Identify which cell holds the provided text, then report its [X, Y] central coordinate. 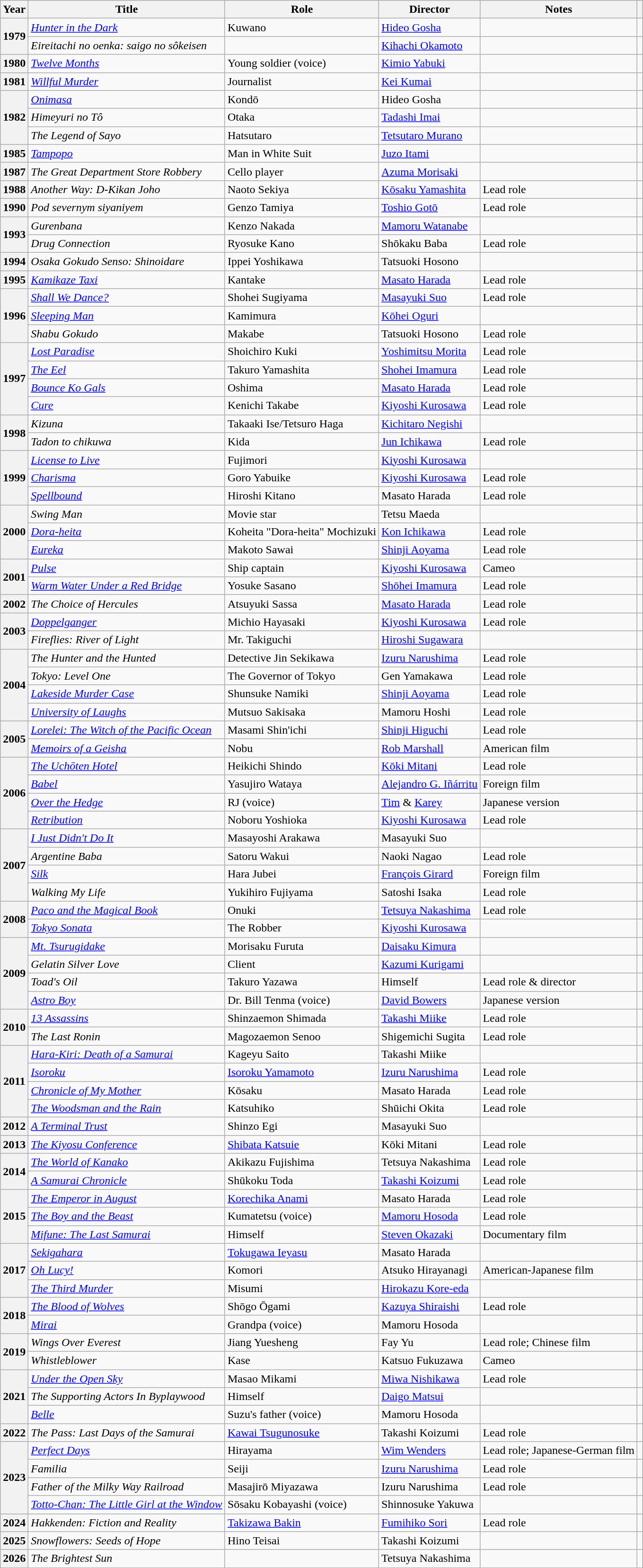
Hara-Kiri: Death of a Samurai [127, 1054]
Tokugawa Ieyasu [302, 1252]
Kenichi Takabe [302, 406]
Shigemichi Sugita [430, 1036]
Memoirs of a Geisha [127, 748]
2019 [14, 1351]
Eireitachi no oenka: saigo no sôkeisen [127, 45]
Kondō [302, 99]
The Choice of Hercules [127, 604]
Sleeping Man [127, 316]
Charisma [127, 478]
Shinji Higuchi [430, 730]
Masami Shin'ichi [302, 730]
Magozaemon Senoo [302, 1036]
Takuro Yamashita [302, 370]
Shinzaemon Shimada [302, 1018]
Title [127, 9]
Goro Yabuike [302, 478]
Oh Lucy! [127, 1270]
Shohei Sugiyama [302, 298]
Kuwano [302, 27]
Eureka [127, 550]
1985 [14, 153]
Client [302, 964]
Kōsaku Yamashita [430, 189]
Lakeside Murder Case [127, 694]
The Great Department Store Robbery [127, 171]
Kōhei Oguri [430, 316]
Familia [127, 1469]
Cure [127, 406]
Totto-Chan: The Little Girl at the Window [127, 1505]
Seiji [302, 1469]
Fay Yu [430, 1342]
2008 [14, 919]
Fujimori [302, 460]
Fireflies: River of Light [127, 640]
Hino Teisai [302, 1541]
Shōkaku Baba [430, 244]
2006 [14, 793]
François Girard [430, 874]
1994 [14, 262]
Movie star [302, 514]
Hiroshi Kitano [302, 496]
Babel [127, 784]
Shūichi Okita [430, 1108]
Tetsu Maeda [430, 514]
2014 [14, 1171]
Shibata Katsuie [302, 1144]
1997 [14, 379]
Mr. Takiguchi [302, 640]
Masayoshi Arakawa [302, 838]
Tokyo Sonata [127, 928]
Shunsuke Namiki [302, 694]
1982 [14, 117]
Father of the Milky Way Railroad [127, 1487]
Toad's Oil [127, 982]
Paco and the Magical Book [127, 910]
Takaaki Ise/Tetsuro Haga [302, 424]
Wim Wenders [430, 1451]
Masajirō Miyazawa [302, 1487]
Heikichi Shindo [302, 766]
Snowflowers: Seeds of Hope [127, 1541]
Michio Hayasaki [302, 622]
Twelve Months [127, 63]
Suzu's father (voice) [302, 1415]
Shoichiro Kuki [302, 352]
Hiroshi Sugawara [430, 640]
Pulse [127, 568]
Wings Over Everest [127, 1342]
Himeyuri no Tô [127, 117]
2001 [14, 577]
Year [14, 9]
Osaka Gokudo Senso: Shinoidare [127, 262]
Shall We Dance? [127, 298]
Alejandro G. Iñárritu [430, 784]
Retribution [127, 820]
Over the Hedge [127, 802]
2026 [14, 1559]
Lead role; Chinese film [559, 1342]
Hara Jubei [302, 874]
Shūkoku Toda [302, 1180]
The Kiyosu Conference [127, 1144]
Tetsutaro Murano [430, 135]
Fumihiko Sori [430, 1523]
2017 [14, 1270]
1980 [14, 63]
The Pass: Last Days of the Samurai [127, 1433]
License to Live [127, 460]
Katsuo Fukuzawa [430, 1360]
Kizuna [127, 424]
Morisaku Furuta [302, 946]
Naoto Sekiya [302, 189]
2004 [14, 685]
Cello player [302, 171]
Misumi [302, 1288]
Steven Okazaki [430, 1234]
2023 [14, 1478]
Kazumi Kurigami [430, 964]
Akikazu Fujishima [302, 1162]
Shohei Imamura [430, 370]
Drug Connection [127, 244]
David Bowers [430, 1000]
Kimio Yabuki [430, 63]
Sekigahara [127, 1252]
Komori [302, 1270]
Kamikaze Taxi [127, 280]
Kōsaku [302, 1090]
Takizawa Bakin [302, 1523]
Tokyo: Level One [127, 676]
Tadon to chikuwa [127, 442]
The Blood of Wolves [127, 1306]
Ippei Yoshikawa [302, 262]
Kawai Tsugunosuke [302, 1433]
Jun Ichikawa [430, 442]
Toshio Gotō [430, 207]
Yasujiro Wataya [302, 784]
Journalist [302, 81]
Ryosuke Kano [302, 244]
1998 [14, 433]
Documentary film [559, 1234]
Pod severnym siyaniyem [127, 207]
Korechika Anami [302, 1198]
Jiang Yuesheng [302, 1342]
Oshima [302, 388]
Bounce Ko Gals [127, 388]
Willful Murder [127, 81]
Kichitaro Negishi [430, 424]
Tadashi Imai [430, 117]
Dr. Bill Tenma (voice) [302, 1000]
The Boy and the Beast [127, 1216]
Kihachi Okamoto [430, 45]
Kenzo Nakada [302, 226]
1996 [14, 316]
2007 [14, 865]
Satoshi Isaka [430, 892]
2002 [14, 604]
Tampopo [127, 153]
Belle [127, 1415]
The Woodsman and the Rain [127, 1108]
Satoru Wakui [302, 856]
Lorelei: The Witch of the Pacific Ocean [127, 730]
Shōgo Ōgami [302, 1306]
Walking My Life [127, 892]
Hirokazu Kore-eda [430, 1288]
A Terminal Trust [127, 1126]
A Samurai Chronicle [127, 1180]
Atsuyuki Sassa [302, 604]
1987 [14, 171]
The Robber [302, 928]
Yoshimitsu Morita [430, 352]
Kantake [302, 280]
Doppelganger [127, 622]
Chronicle of My Mother [127, 1090]
2010 [14, 1027]
1988 [14, 189]
Detective Jin Sekikawa [302, 658]
2009 [14, 973]
Young soldier (voice) [302, 63]
2024 [14, 1523]
2003 [14, 631]
The Third Murder [127, 1288]
Dora-heita [127, 532]
Shinnosuke Yakuwa [430, 1505]
Shinzo Egi [302, 1126]
Kazuya Shiraishi [430, 1306]
Daigo Matsui [430, 1397]
Role [302, 9]
Azuma Morisaki [430, 171]
The Uchōten Hotel [127, 766]
2018 [14, 1315]
Gurenbana [127, 226]
Grandpa (voice) [302, 1324]
Yukihiro Fujiyama [302, 892]
Spellbound [127, 496]
Isoroku Yamamoto [302, 1072]
Katsuhiko [302, 1108]
Nobu [302, 748]
Juzo Itami [430, 153]
Makabe [302, 334]
Mt. Tsurugidake [127, 946]
Noboru Yoshioka [302, 820]
I Just Didn't Do It [127, 838]
Miwa Nishikawa [430, 1379]
2005 [14, 739]
Otaka [302, 117]
Onimasa [127, 99]
American-Japanese film [559, 1270]
2013 [14, 1144]
Whistleblower [127, 1360]
Astro Boy [127, 1000]
The Brightest Sun [127, 1559]
Lost Paradise [127, 352]
Shabu Gokudo [127, 334]
2000 [14, 532]
The Governor of Tokyo [302, 676]
1993 [14, 235]
1999 [14, 478]
Isoroku [127, 1072]
Rob Marshall [430, 748]
Mutsuo Sakisaka [302, 712]
Hatsutaro [302, 135]
The Emperor in August [127, 1198]
Hunter in the Dark [127, 27]
RJ (voice) [302, 802]
1995 [14, 280]
Daisaku Kimura [430, 946]
The World of Kanako [127, 1162]
Masao Mikami [302, 1379]
The Last Ronin [127, 1036]
Naoki Nagao [430, 856]
The Eel [127, 370]
2015 [14, 1216]
Yosuke Sasano [302, 586]
Notes [559, 9]
Kei Kumai [430, 81]
Lead role & director [559, 982]
Kamimura [302, 316]
Atsuko Hirayanagi [430, 1270]
1979 [14, 36]
Silk [127, 874]
Takuro Yazawa [302, 982]
Mamoru Watanabe [430, 226]
Gen Yamakawa [430, 676]
Kase [302, 1360]
Swing Man [127, 514]
2021 [14, 1397]
Kumatetsu (voice) [302, 1216]
Another Way: D-Kikan Joho [127, 189]
Hirayama [302, 1451]
2025 [14, 1541]
Argentine Baba [127, 856]
Sōsaku Kobayashi (voice) [302, 1505]
Director [430, 9]
The Supporting Actors In Byplaywood [127, 1397]
Perfect Days [127, 1451]
13 Assassins [127, 1018]
Kon Ichikawa [430, 532]
Makoto Sawai [302, 550]
1981 [14, 81]
The Hunter and the Hunted [127, 658]
Man in White Suit [302, 153]
Genzo Tamiya [302, 207]
Gelatin Silver Love [127, 964]
Mamoru Hoshi [430, 712]
2022 [14, 1433]
Under the Open Sky [127, 1379]
Lead role; Japanese-German film [559, 1451]
2011 [14, 1081]
Koheita "Dora-heita" Mochizuki [302, 532]
Ship captain [302, 568]
University of Laughs [127, 712]
Mifune: The Last Samurai [127, 1234]
Onuki [302, 910]
Warm Water Under a Red Bridge [127, 586]
American film [559, 748]
Hakkenden: Fiction and Reality [127, 1523]
Shōhei Imamura [430, 586]
Kageyu Saito [302, 1054]
1990 [14, 207]
2012 [14, 1126]
The Legend of Sayo [127, 135]
Tim & Karey [430, 802]
Mirai [127, 1324]
Kida [302, 442]
